From the cell containing the given text, extract its center point as (x, y) coordinate. 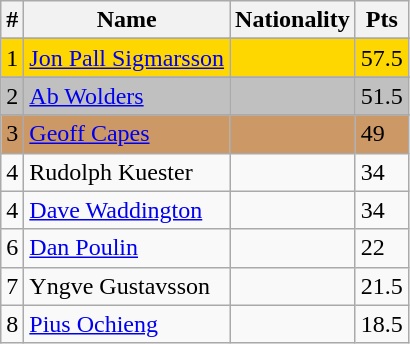
Rudolph Kuester (127, 172)
Name (127, 20)
Yngve Gustavsson (127, 286)
Ab Wolders (127, 96)
7 (12, 286)
21.5 (382, 286)
Nationality (293, 20)
Jon Pall Sigmarsson (127, 58)
51.5 (382, 96)
22 (382, 248)
# (12, 20)
Pius Ochieng (127, 324)
Dan Poulin (127, 248)
Pts (382, 20)
1 (12, 58)
57.5 (382, 58)
Geoff Capes (127, 134)
2 (12, 96)
8 (12, 324)
18.5 (382, 324)
Dave Waddington (127, 210)
49 (382, 134)
6 (12, 248)
3 (12, 134)
